Detect which cell encompasses the target text, then output its [X, Y] center coordinate. 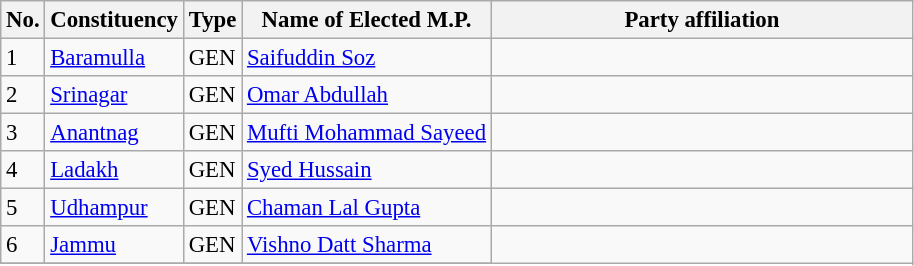
Type [212, 20]
1 [23, 58]
3 [23, 133]
Anantnag [114, 133]
Udhampur [114, 208]
Name of Elected M.P. [367, 20]
5 [23, 208]
Party affiliation [702, 20]
Omar Abdullah [367, 95]
Chaman Lal Gupta [367, 208]
Baramulla [114, 58]
Srinagar [114, 95]
2 [23, 95]
Constituency [114, 20]
Mufti Mohammad Sayeed [367, 133]
6 [23, 245]
Syed Hussain [367, 170]
Jammu [114, 245]
4 [23, 170]
Saifuddin Soz [367, 58]
Vishno Datt Sharma [367, 245]
Ladakh [114, 170]
No. [23, 20]
